Output the [x, y] coordinate of the center of the cell containing the given text.  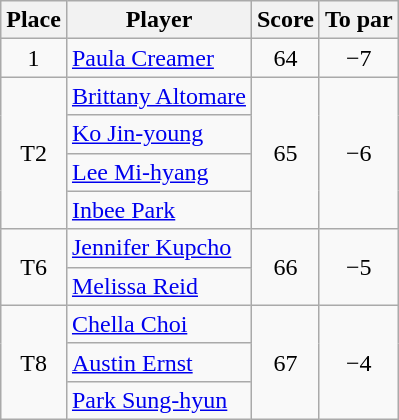
−7 [358, 58]
T6 [34, 267]
Jennifer Kupcho [158, 248]
Brittany Altomare [158, 96]
T8 [34, 362]
−6 [358, 153]
Ko Jin-young [158, 134]
Melissa Reid [158, 286]
Score [285, 20]
Chella Choi [158, 324]
T2 [34, 153]
To par [358, 20]
64 [285, 58]
Inbee Park [158, 210]
Lee Mi-hyang [158, 172]
Austin Ernst [158, 362]
Park Sung-hyun [158, 400]
Paula Creamer [158, 58]
−5 [358, 267]
Place [34, 20]
66 [285, 267]
65 [285, 153]
−4 [358, 362]
Player [158, 20]
67 [285, 362]
1 [34, 58]
